From the cell containing the given text, extract its center point as (x, y) coordinate. 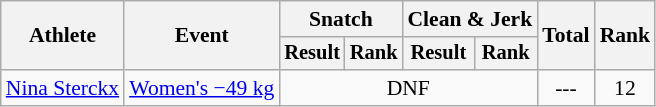
Total (566, 36)
Women's −49 kg (202, 88)
Nina Sterckx (62, 88)
Clean & Jerk (470, 19)
--- (566, 88)
12 (626, 88)
DNF (408, 88)
Event (202, 36)
Athlete (62, 36)
Snatch (340, 19)
